Capture the cell that displays the provided text and extract its (x, y) central coordinate. 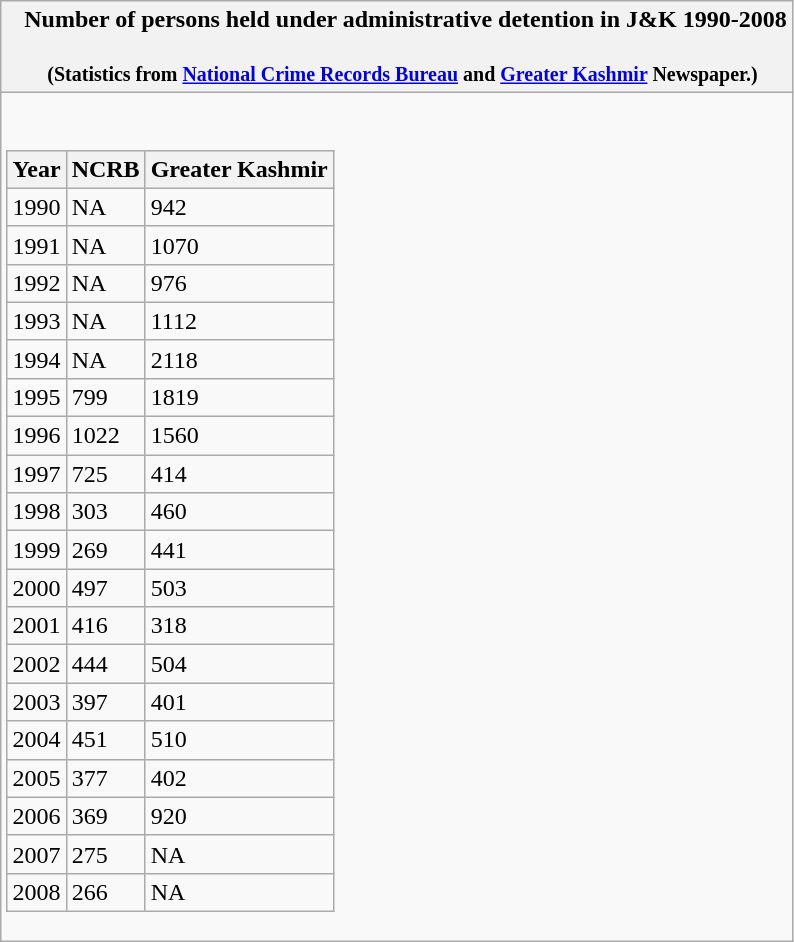
504 (239, 664)
460 (239, 512)
725 (106, 474)
401 (239, 702)
303 (106, 512)
920 (239, 816)
397 (106, 702)
1997 (36, 474)
2007 (36, 854)
2118 (239, 359)
451 (106, 740)
269 (106, 550)
1112 (239, 321)
318 (239, 626)
414 (239, 474)
1994 (36, 359)
441 (239, 550)
Greater Kashmir (239, 169)
497 (106, 588)
Number of persons held under administrative detention in J&K 1990-2008 (Statistics from National Crime Records Bureau and Greater Kashmir Newspaper.) (397, 47)
1995 (36, 397)
1999 (36, 550)
2002 (36, 664)
2001 (36, 626)
275 (106, 854)
1560 (239, 436)
2008 (36, 892)
2006 (36, 816)
402 (239, 778)
799 (106, 397)
1993 (36, 321)
1990 (36, 207)
1998 (36, 512)
Year (36, 169)
1996 (36, 436)
NCRB (106, 169)
1991 (36, 245)
377 (106, 778)
1819 (239, 397)
369 (106, 816)
444 (106, 664)
976 (239, 283)
942 (239, 207)
416 (106, 626)
2005 (36, 778)
503 (239, 588)
266 (106, 892)
2000 (36, 588)
1070 (239, 245)
510 (239, 740)
1992 (36, 283)
2003 (36, 702)
2004 (36, 740)
1022 (106, 436)
